Extract the [x, y] coordinate from the center of the cell holding the provided text.  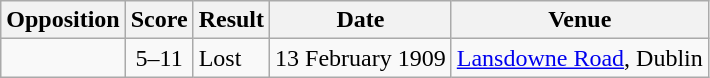
Opposition [63, 20]
Score [159, 20]
Result [231, 20]
Lansdowne Road, Dublin [580, 58]
Date [361, 20]
Lost [231, 58]
13 February 1909 [361, 58]
Venue [580, 20]
5–11 [159, 58]
